Extract the [x, y] coordinate from the center of the cell holding the provided text.  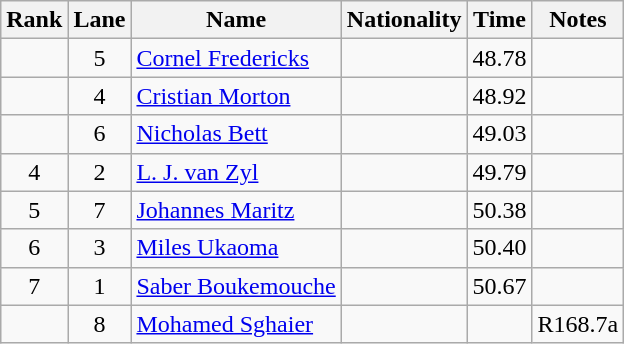
Name [236, 20]
Miles Ukaoma [236, 248]
48.78 [500, 58]
49.79 [500, 172]
Time [500, 20]
Nationality [404, 20]
L. J. van Zyl [236, 172]
Johannes Maritz [236, 210]
R168.7a [578, 324]
3 [100, 248]
48.92 [500, 96]
Lane [100, 20]
50.40 [500, 248]
Mohamed Sghaier [236, 324]
50.38 [500, 210]
Saber Boukemouche [236, 286]
Cristian Morton [236, 96]
8 [100, 324]
49.03 [500, 134]
50.67 [500, 286]
Notes [578, 20]
1 [100, 286]
Cornel Fredericks [236, 58]
2 [100, 172]
Nicholas Bett [236, 134]
Rank [34, 20]
